Capture the cell that displays the provided text and extract its [X, Y] central coordinate. 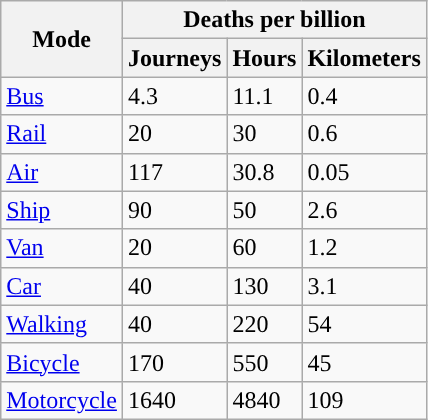
Kilometers [364, 58]
50 [264, 210]
Walking [62, 324]
30.8 [264, 172]
Rail [62, 134]
Bus [62, 96]
4840 [264, 400]
4.3 [174, 96]
Journeys [174, 58]
Van [62, 248]
Ship [62, 210]
Mode [62, 39]
0.4 [364, 96]
Deaths per billion [274, 20]
220 [264, 324]
60 [264, 248]
0.05 [364, 172]
170 [174, 362]
54 [364, 324]
0.6 [364, 134]
30 [264, 134]
1.2 [364, 248]
109 [364, 400]
Car [62, 286]
Bicycle [62, 362]
Hours [264, 58]
Air [62, 172]
130 [264, 286]
45 [364, 362]
2.6 [364, 210]
117 [174, 172]
11.1 [264, 96]
3.1 [364, 286]
550 [264, 362]
90 [174, 210]
1640 [174, 400]
Motorcycle [62, 400]
